Find where the given text appears and provide that cell's center as [x, y] coordinate. 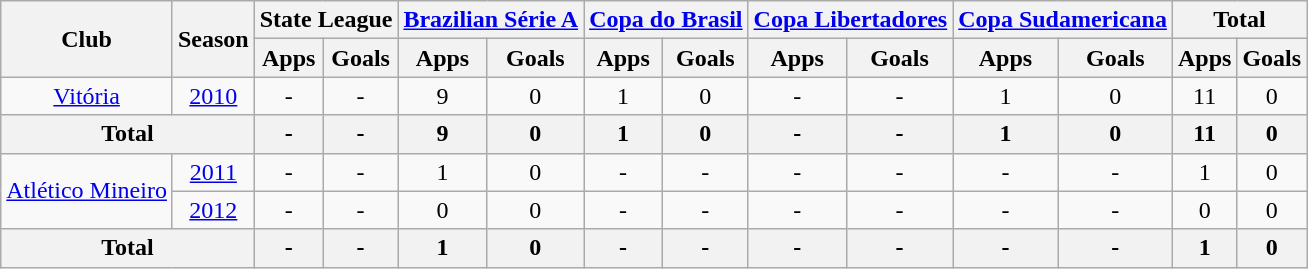
Season [213, 39]
2012 [213, 210]
Copa do Brasil [666, 20]
2011 [213, 172]
Copa Libertadores [850, 20]
Atlético Mineiro [87, 191]
Club [87, 39]
Copa Sudamericana [1063, 20]
Brazilian Série A [491, 20]
Vitória [87, 96]
State League [326, 20]
2010 [213, 96]
